Identify which cell holds the provided text, then report its [X, Y] central coordinate. 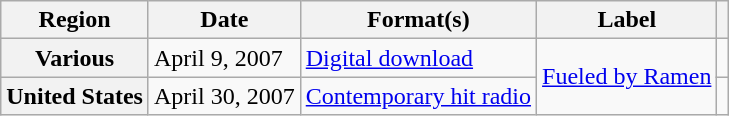
Various [75, 58]
April 30, 2007 [224, 96]
Region [75, 20]
United States [75, 96]
Label [627, 20]
Format(s) [418, 20]
Fueled by Ramen [627, 77]
Digital download [418, 58]
Date [224, 20]
Contemporary hit radio [418, 96]
April 9, 2007 [224, 58]
